Return (x, y) of the center of cell containing provided text 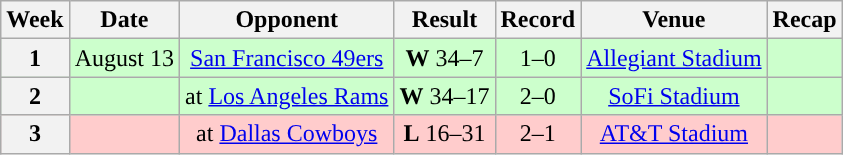
W 34–17 (444, 96)
2–1 (538, 134)
2 (35, 96)
Result (444, 20)
Allegiant Stadium (674, 58)
1 (35, 58)
Recap (804, 20)
1–0 (538, 58)
L 16–31 (444, 134)
3 (35, 134)
SoFi Stadium (674, 96)
W 34–7 (444, 58)
at Los Angeles Rams (287, 96)
Opponent (287, 20)
Date (124, 20)
San Francisco 49ers (287, 58)
AT&T Stadium (674, 134)
Record (538, 20)
Venue (674, 20)
Week (35, 20)
2–0 (538, 96)
at Dallas Cowboys (287, 134)
August 13 (124, 58)
